Output the (X, Y) coordinate of the center of the cell containing the given text.  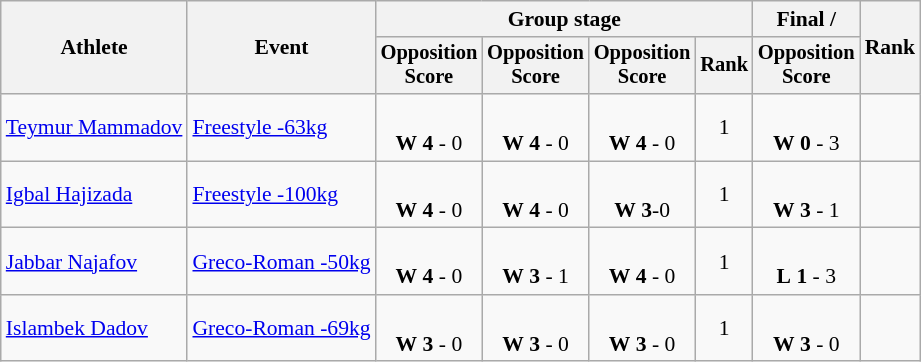
L 1 - 3 (806, 262)
Greco-Roman -50kg (281, 262)
Athlete (94, 48)
Freestyle -100kg (281, 194)
Igbal Hajizada (94, 194)
W 3-0 (642, 194)
Teymur Mammadov (94, 128)
Islambek Dadov (94, 328)
Greco-Roman -69kg (281, 328)
Final / (806, 19)
Freestyle -63kg (281, 128)
Group stage (564, 19)
Event (281, 48)
Jabbar Najafov (94, 262)
W 0 - 3 (806, 128)
